Search for the cell housing the specified text and yield its [X, Y] center coordinate. 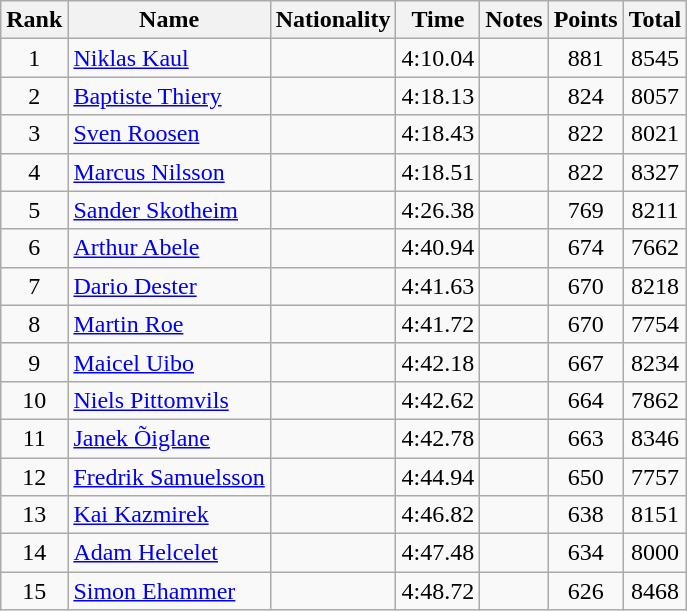
4:18.13 [438, 96]
8211 [655, 210]
7 [34, 286]
4:47.48 [438, 553]
881 [586, 58]
4:41.63 [438, 286]
4:46.82 [438, 515]
8346 [655, 438]
7754 [655, 324]
Sander Skotheim [169, 210]
4 [34, 172]
626 [586, 591]
4:42.62 [438, 400]
4:42.18 [438, 362]
Martin Roe [169, 324]
8021 [655, 134]
Adam Helcelet [169, 553]
Niels Pittomvils [169, 400]
7662 [655, 248]
Nationality [333, 20]
Marcus Nilsson [169, 172]
634 [586, 553]
2 [34, 96]
638 [586, 515]
4:10.04 [438, 58]
8327 [655, 172]
Arthur Abele [169, 248]
8218 [655, 286]
4:18.43 [438, 134]
8545 [655, 58]
Notes [514, 20]
8468 [655, 591]
Baptiste Thiery [169, 96]
4:42.78 [438, 438]
9 [34, 362]
4:41.72 [438, 324]
664 [586, 400]
8000 [655, 553]
650 [586, 477]
Dario Dester [169, 286]
4:44.94 [438, 477]
Kai Kazmirek [169, 515]
Rank [34, 20]
4:48.72 [438, 591]
1 [34, 58]
769 [586, 210]
4:18.51 [438, 172]
15 [34, 591]
8 [34, 324]
8057 [655, 96]
4:26.38 [438, 210]
Sven Roosen [169, 134]
8234 [655, 362]
5 [34, 210]
663 [586, 438]
824 [586, 96]
667 [586, 362]
4:40.94 [438, 248]
12 [34, 477]
14 [34, 553]
10 [34, 400]
6 [34, 248]
Niklas Kaul [169, 58]
13 [34, 515]
7862 [655, 400]
Maicel Uibo [169, 362]
Points [586, 20]
8151 [655, 515]
Name [169, 20]
3 [34, 134]
Fredrik Samuelsson [169, 477]
674 [586, 248]
Janek Õiglane [169, 438]
7757 [655, 477]
Total [655, 20]
Simon Ehammer [169, 591]
11 [34, 438]
Time [438, 20]
